Search for the cell housing the specified text and yield its [X, Y] center coordinate. 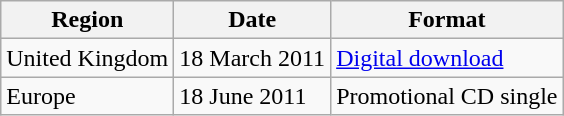
Europe [88, 96]
18 June 2011 [252, 96]
Region [88, 20]
Digital download [447, 58]
Format [447, 20]
Date [252, 20]
United Kingdom [88, 58]
18 March 2011 [252, 58]
Promotional CD single [447, 96]
